Detect which cell encompasses the target text, then output its [x, y] center coordinate. 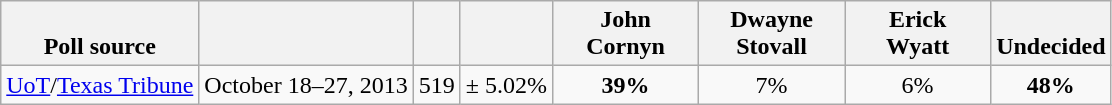
October 18–27, 2013 [306, 85]
Undecided [1051, 34]
UoT/Texas Tribune [100, 85]
7% [772, 85]
Poll source [100, 34]
39% [625, 85]
48% [1051, 85]
6% [918, 85]
DwayneStovall [772, 34]
ErickWyatt [918, 34]
JohnCornyn [625, 34]
± 5.02% [506, 85]
519 [436, 85]
